Extract the [x, y] coordinate from the center of the cell holding the provided text.  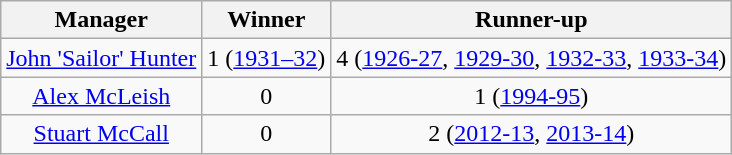
John 'Sailor' Hunter [102, 58]
Stuart McCall [102, 134]
Alex McLeish [102, 96]
Manager [102, 20]
Winner [266, 20]
4 (1926-27, 1929-30, 1932-33, 1933-34) [532, 58]
1 (1931–32) [266, 58]
Runner-up [532, 20]
1 (1994-95) [532, 96]
2 (2012-13, 2013-14) [532, 134]
